Capture the cell that displays the provided text and extract its (X, Y) central coordinate. 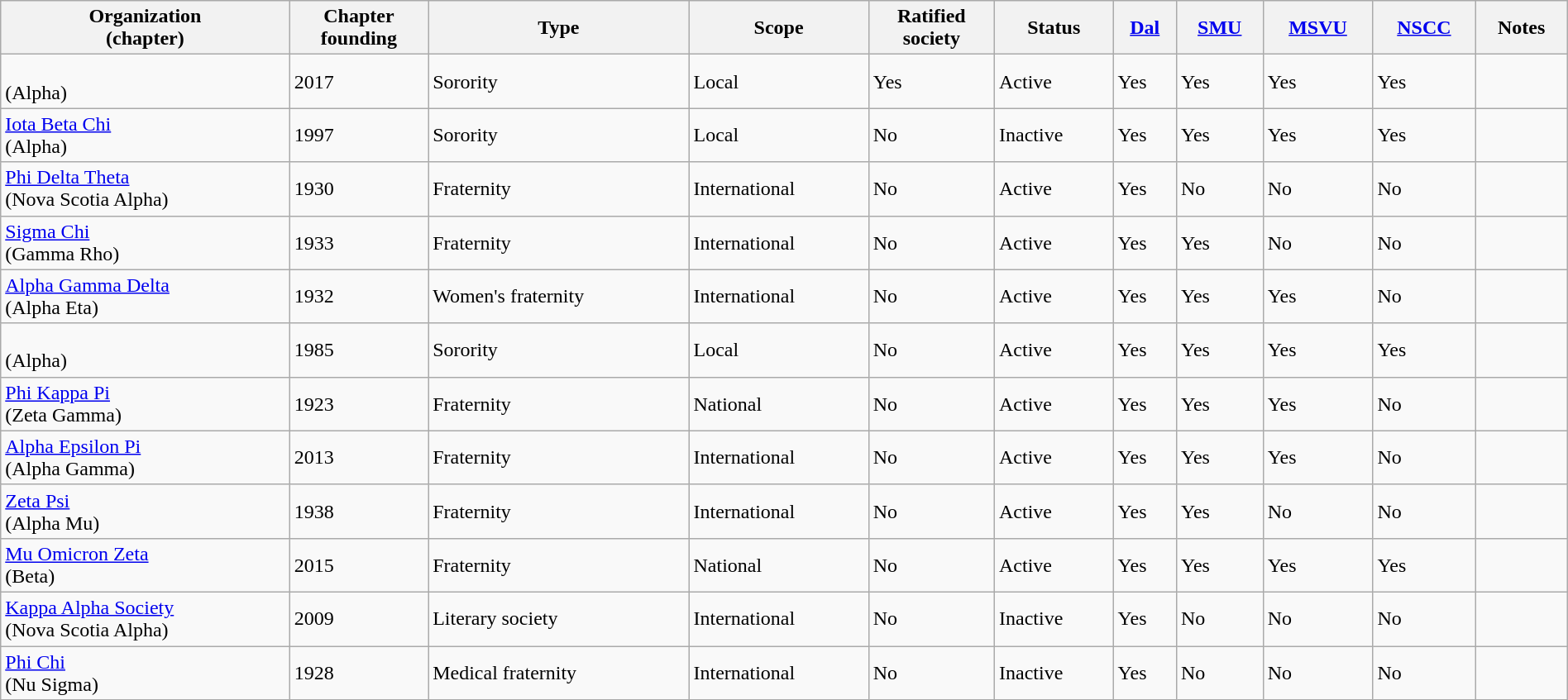
Type (559, 28)
1938 (359, 511)
Literary society (559, 618)
Dal (1145, 28)
2017 (359, 81)
Zeta Psi(Alpha Mu) (146, 511)
1928 (359, 673)
1930 (359, 188)
Alpha Epsilon Pi(Alpha Gamma) (146, 458)
Kappa Alpha Society(Nova Scotia Alpha) (146, 618)
Iota Beta Chi(Alpha) (146, 136)
1985 (359, 350)
Scope (779, 28)
2013 (359, 458)
Medical fraternity (559, 673)
Alpha Gamma Delta(Alpha Eta) (146, 296)
Ratifiedsociety (931, 28)
2015 (359, 565)
Phi Delta Theta(Nova Scotia Alpha) (146, 188)
Phi Chi(Nu Sigma) (146, 673)
2009 (359, 618)
Mu Omicron Zeta(Beta) (146, 565)
1923 (359, 403)
Notes (1522, 28)
SMU (1219, 28)
Phi Kappa Pi(Zeta Gamma) (146, 403)
1932 (359, 296)
Chapterfounding (359, 28)
Status (1054, 28)
Women's fraternity (559, 296)
1933 (359, 243)
MSVU (1318, 28)
NSCC (1424, 28)
1997 (359, 136)
Sigma Chi(Gamma Rho) (146, 243)
Organization(chapter) (146, 28)
